Determine the [X, Y] coordinate at the center of the cell enclosing the given text.  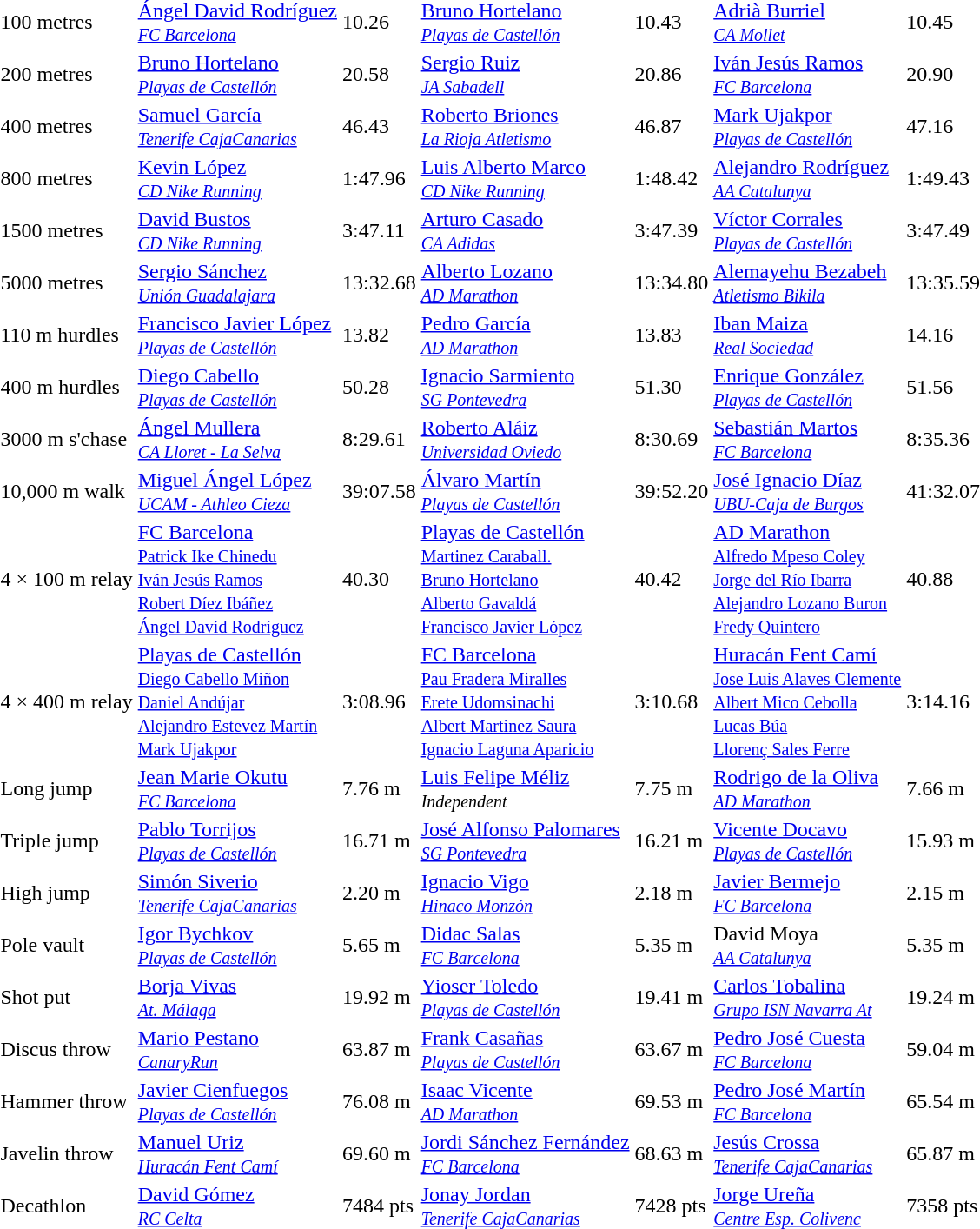
Pedro José CuestaFC Barcelona [808, 1050]
Ángel MulleraCA Lloret - La Selva [237, 440]
Samuel GarcíaTenerife CajaCanarias [237, 127]
20.58 [379, 75]
Jordi Sánchez FernándezFC Barcelona [525, 1154]
Javier BermejoFC Barcelona [808, 894]
Álvaro MartínPlayas de Castellón [525, 492]
40.42 [672, 579]
13:32.68 [379, 283]
63.87 m [379, 1050]
Víctor CorralesPlayas de Castellón [808, 231]
Kevin LópezCD Nike Running [237, 179]
FC BarcelonaPatrick Ike ChineduIván Jesús RamosRobert Díez IbáñezÁngel David Rodríguez [237, 579]
Francisco Javier LópezPlayas de Castellón [237, 335]
Sergio RuizJA Sabadell [525, 75]
Enrique GonzálezPlayas de Castellón [808, 388]
46.43 [379, 127]
5.65 m [379, 946]
Ignacio VigoHinaco Monzón [525, 894]
Vicente DocavoPlayas de Castellón [808, 841]
Sergio SánchezUnión Guadalajara [237, 283]
Pedro José MartínFC Barcelona [808, 1102]
69.60 m [379, 1154]
Igor BychkovPlayas de Castellón [237, 946]
Playas de CastellónDiego Cabello MiñonDaniel AndújarAlejandro Estevez MartínMark Ujakpor [237, 701]
Pedro GarcíaAD Marathon [525, 335]
Mario PestanoCanaryRun [237, 1050]
19.92 m [379, 998]
Roberto AláizUniversidad Oviedo [525, 440]
68.63 m [672, 1154]
Alemayehu BezabehAtletismo Bikila [808, 283]
16.21 m [672, 841]
Jesús CrossaTenerife CajaCanarias [808, 1154]
Huracán Fent CamíJose Luis Alaves ClementeAlbert Mico CebollaLucas BúaLlorenç Sales Ferre [808, 701]
51.30 [672, 388]
Ignacio SarmientoSG Pontevedra [525, 388]
1:47.96 [379, 179]
63.67 m [672, 1050]
3:47.39 [672, 231]
50.28 [379, 388]
3:47.11 [379, 231]
Carlos TobalinaGrupo ISN Navarra At [808, 998]
39:52.20 [672, 492]
Borja VivasAt. Málaga [237, 998]
13.83 [672, 335]
Iván Jesús RamosFC Barcelona [808, 75]
Pablo TorrijosPlayas de Castellón [237, 841]
19.41 m [672, 998]
Iban MaizaReal Sociedad [808, 335]
FC BarcelonaPau Fradera MirallesErete UdomsinachiAlbert Martinez SauraIgnacio Laguna Aparicio [525, 701]
Mark UjakporPlayas de Castellón [808, 127]
76.08 m [379, 1102]
2.20 m [379, 894]
Diego CabelloPlayas de Castellón [237, 388]
3:10.68 [672, 701]
69.53 m [672, 1102]
Luis Alberto MarcoCD Nike Running [525, 179]
3:08.96 [379, 701]
Luis Felipe MélizIndependent [525, 789]
13:34.80 [672, 283]
David BustosCD Nike Running [237, 231]
Jean Marie OkutuFC Barcelona [237, 789]
7.75 m [672, 789]
Simón SiverioTenerife CajaCanarias [237, 894]
16.71 m [379, 841]
José Alfonso PalomaresSG Pontevedra [525, 841]
Playas de CastellónMartinez Caraball.Bruno HortelanoAlberto GavaldáFrancisco Javier López [525, 579]
Manuel UrizHuracán Fent Camí [237, 1154]
AD MarathonAlfredo Mpeso ColeyJorge del Río IbarraAlejandro Lozano BuronFredy Quintero [808, 579]
Alberto LozanoAD Marathon [525, 283]
13.82 [379, 335]
2.18 m [672, 894]
Sebastián MartosFC Barcelona [808, 440]
Isaac VicenteAD Marathon [525, 1102]
46.87 [672, 127]
Rodrigo de la OlivaAD Marathon [808, 789]
Roberto BrionesLa Rioja Atletismo [525, 127]
Yioser ToledoPlayas de Castellón [525, 998]
Javier CienfuegosPlayas de Castellón [237, 1102]
39:07.58 [379, 492]
20.86 [672, 75]
Bruno HortelanoPlayas de Castellón [237, 75]
Alejandro RodríguezAA Catalunya [808, 179]
Didac SalasFC Barcelona [525, 946]
40.30 [379, 579]
Frank CasañasPlayas de Castellón [525, 1050]
8:30.69 [672, 440]
Arturo CasadoCA Adidas [525, 231]
Miguel Ángel LópezUCAM - Athleo Cieza [237, 492]
7.76 m [379, 789]
8:29.61 [379, 440]
1:48.42 [672, 179]
David MoyaAA Catalunya [808, 946]
José Ignacio DíazUBU-Caja de Burgos [808, 492]
5.35 m [672, 946]
